From the cell containing the given text, extract its center point as [X, Y] coordinate. 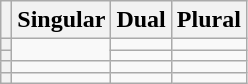
Singular [62, 20]
Plural [208, 20]
Dual [141, 20]
